Find where the given text appears and provide that cell's center as [X, Y] coordinate. 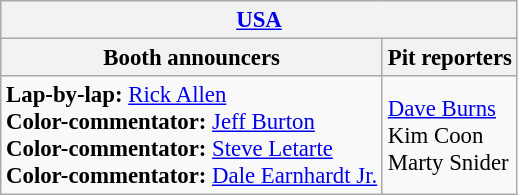
Booth announcers [192, 58]
Pit reporters [450, 58]
USA [260, 20]
Dave BurnsKim CoonMarty Snider [450, 136]
Lap-by-lap: Rick AllenColor-commentator: Jeff BurtonColor-commentator: Steve LetarteColor-commentator: Dale Earnhardt Jr. [192, 136]
